Search for the cell housing the specified text and yield its [X, Y] center coordinate. 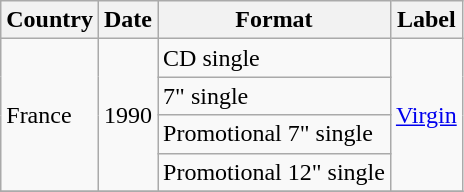
Promotional 7" single [274, 134]
Label [426, 20]
CD single [274, 58]
France [50, 115]
7" single [274, 96]
1990 [128, 115]
Date [128, 20]
Format [274, 20]
Country [50, 20]
Virgin [426, 115]
Promotional 12" single [274, 172]
